Search for the cell housing the specified text and yield its [X, Y] center coordinate. 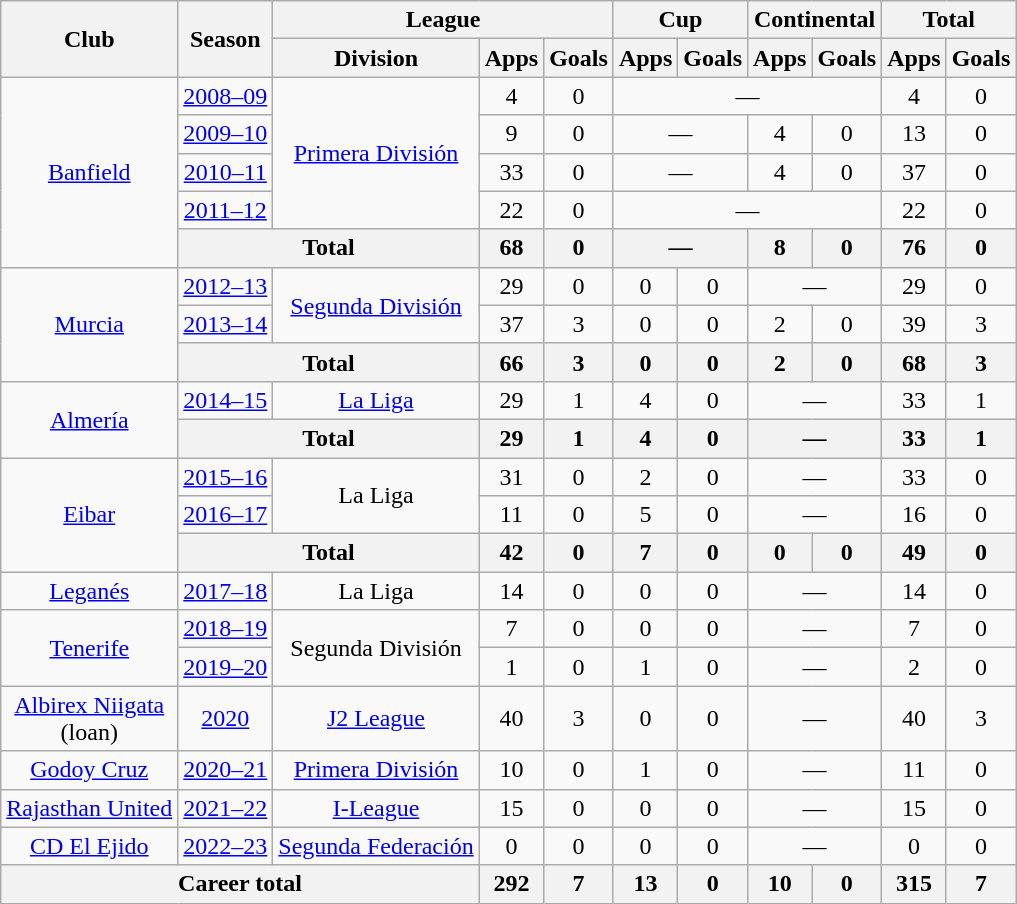
49 [914, 553]
2019–20 [226, 667]
Club [90, 39]
76 [914, 248]
Banfield [90, 172]
Murcia [90, 324]
2008–09 [226, 96]
66 [511, 362]
Segunda Federación [376, 846]
2021–22 [226, 808]
Leganés [90, 591]
Eibar [90, 515]
2016–17 [226, 515]
Cup [680, 20]
Almería [90, 419]
2011–12 [226, 210]
39 [914, 324]
Season [226, 39]
16 [914, 515]
2018–19 [226, 629]
2015–16 [226, 477]
Godoy Cruz [90, 770]
J2 League [376, 718]
2009–10 [226, 134]
2013–14 [226, 324]
Rajasthan United [90, 808]
2017–18 [226, 591]
2022–23 [226, 846]
31 [511, 477]
8 [780, 248]
42 [511, 553]
League [444, 20]
CD El Ejido [90, 846]
2014–15 [226, 400]
Albirex Niigata (loan) [90, 718]
9 [511, 134]
5 [645, 515]
2020–21 [226, 770]
2010–11 [226, 172]
Division [376, 58]
Career total [240, 884]
292 [511, 884]
2020 [226, 718]
2012–13 [226, 286]
Tenerife [90, 648]
315 [914, 884]
I-League [376, 808]
Continental [815, 20]
